Locate the cell with the specified text and output its [X, Y] center coordinate. 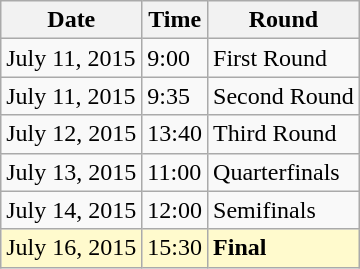
9:00 [175, 58]
15:30 [175, 248]
July 16, 2015 [72, 248]
Date [72, 20]
9:35 [175, 96]
13:40 [175, 134]
Semifinals [284, 210]
July 12, 2015 [72, 134]
11:00 [175, 172]
Time [175, 20]
Quarterfinals [284, 172]
Third Round [284, 134]
Round [284, 20]
Final [284, 248]
July 14, 2015 [72, 210]
July 13, 2015 [72, 172]
First Round [284, 58]
12:00 [175, 210]
Second Round [284, 96]
